For the text-containing cell, return its midpoint in [X, Y] coordinate format. 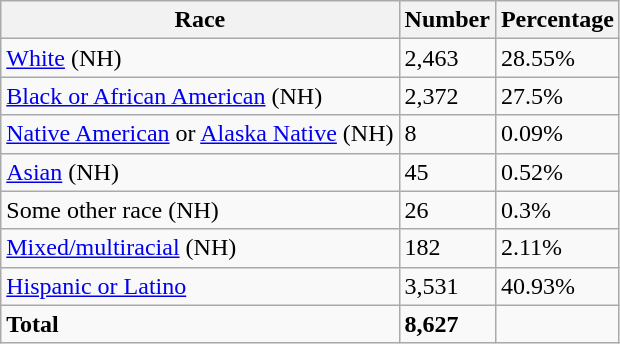
Some other race (NH) [200, 210]
8 [447, 134]
Black or African American (NH) [200, 96]
26 [447, 210]
2,463 [447, 58]
2,372 [447, 96]
0.52% [557, 172]
27.5% [557, 96]
3,531 [447, 286]
28.55% [557, 58]
0.3% [557, 210]
Hispanic or Latino [200, 286]
Mixed/multiracial (NH) [200, 248]
182 [447, 248]
Total [200, 324]
Percentage [557, 20]
8,627 [447, 324]
Number [447, 20]
0.09% [557, 134]
Native American or Alaska Native (NH) [200, 134]
2.11% [557, 248]
45 [447, 172]
Race [200, 20]
White (NH) [200, 58]
40.93% [557, 286]
Asian (NH) [200, 172]
